Return (x, y) of the center of cell containing provided text 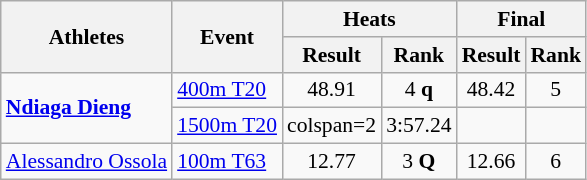
5 (556, 90)
12.66 (492, 162)
Alessandro Ossola (86, 162)
1500m T20 (227, 126)
100m T63 (227, 162)
Ndiaga Dieng (86, 108)
Athletes (86, 36)
3 Q (418, 162)
48.42 (492, 90)
3:57.24 (418, 126)
4 q (418, 90)
Heats (370, 19)
Event (227, 36)
Final (522, 19)
6 (556, 162)
12.77 (332, 162)
colspan=2 (332, 126)
48.91 (332, 90)
400m T20 (227, 90)
